From the cell containing the given text, extract its center point as [x, y] coordinate. 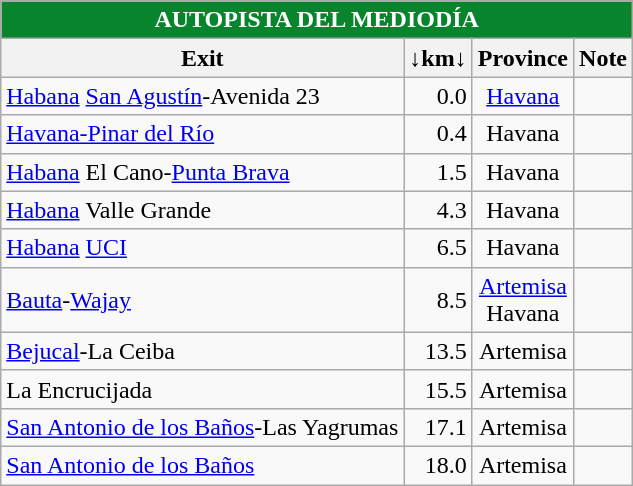
18.0 [438, 465]
Habana Valle Grande [202, 210]
15.5 [438, 389]
0.0 [438, 96]
1.5 [438, 172]
San Antonio de los Baños [202, 465]
Bejucal-La Ceiba [202, 351]
Bauta-Wajay [202, 300]
Havana-Pinar del Río [202, 134]
ArtemisaHavana [522, 300]
Habana El Cano-Punta Brava [202, 172]
Habana San Agustín-Avenida 23 [202, 96]
8.5 [438, 300]
4.3 [438, 210]
6.5 [438, 248]
Habana UCI [202, 248]
Province [522, 58]
0.4 [438, 134]
AUTOPISTA DEL MEDIODÍA [317, 20]
San Antonio de los Baños-Las Yagrumas [202, 427]
Exit [202, 58]
Note [604, 58]
13.5 [438, 351]
↓km↓ [438, 58]
La Encrucijada [202, 389]
17.1 [438, 427]
